Output the [x, y] coordinate of the center of the cell containing the given text.  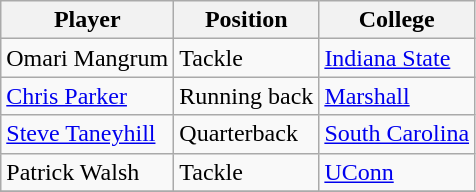
Omari Mangrum [88, 58]
South Carolina [397, 134]
Marshall [397, 96]
College [397, 20]
Running back [246, 96]
Steve Taneyhill [88, 134]
Chris Parker [88, 96]
Quarterback [246, 134]
UConn [397, 172]
Player [88, 20]
Position [246, 20]
Patrick Walsh [88, 172]
Indiana State [397, 58]
